Detect which cell encompasses the target text, then output its [X, Y] center coordinate. 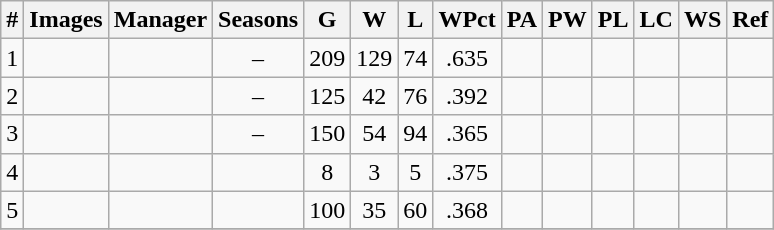
76 [416, 96]
PW [568, 20]
WS [702, 20]
Images [66, 20]
129 [374, 58]
PA [522, 20]
100 [328, 210]
74 [416, 58]
1 [12, 58]
G [328, 20]
L [416, 20]
2 [12, 96]
42 [374, 96]
PL [613, 20]
60 [416, 210]
Manager [160, 20]
.635 [467, 58]
.368 [467, 210]
Ref [750, 20]
.365 [467, 134]
# [12, 20]
.375 [467, 172]
150 [328, 134]
4 [12, 172]
LC [656, 20]
94 [416, 134]
209 [328, 58]
8 [328, 172]
125 [328, 96]
35 [374, 210]
54 [374, 134]
W [374, 20]
.392 [467, 96]
Seasons [258, 20]
WPct [467, 20]
